For the text-containing cell, return its midpoint in (x, y) coordinate format. 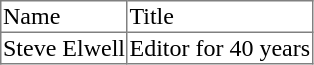
Name (64, 17)
Steve Elwell (64, 48)
Editor for 40 years (220, 48)
Title (220, 17)
